Return (x, y) of the center of cell containing provided text 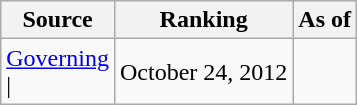
October 24, 2012 (203, 72)
Source (58, 20)
As of (325, 20)
Governing| (58, 72)
Ranking (203, 20)
